From the cell containing the given text, extract its center point as (x, y) coordinate. 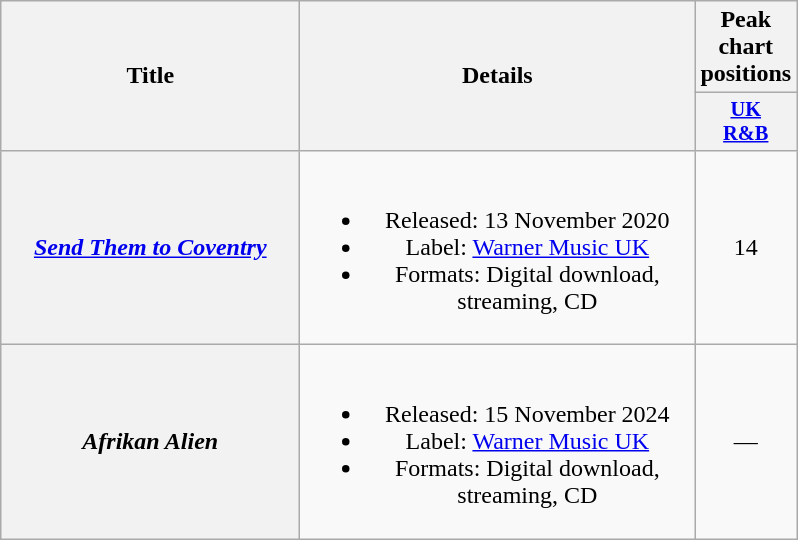
UKR&B (746, 122)
Afrikan Alien (150, 442)
Details (498, 76)
Released: 13 November 2020Label: Warner Music UKFormats: Digital download, streaming, CD (498, 247)
14 (746, 247)
Title (150, 76)
— (746, 442)
Send Them to Coventry (150, 247)
Peak chart positions (746, 47)
Released: 15 November 2024Label: Warner Music UKFormats: Digital download, streaming, CD (498, 442)
